Return (x, y) of the center of cell containing provided text 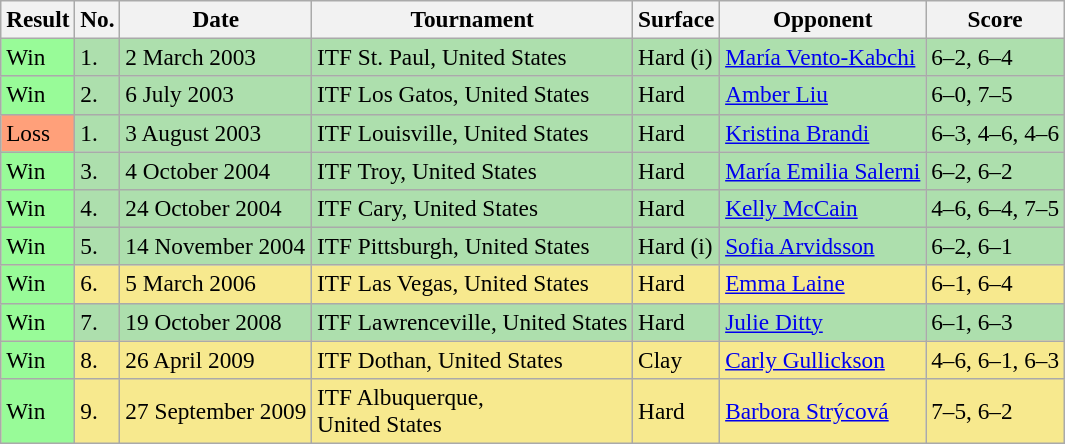
6–2, 6–4 (996, 57)
Clay (676, 359)
Amber Liu (823, 95)
6. (98, 284)
6–1, 6–3 (996, 322)
5 March 2006 (216, 284)
4. (98, 208)
6–2, 6–2 (996, 170)
3 August 2003 (216, 133)
Date (216, 19)
8. (98, 359)
4–6, 6–1, 6–3 (996, 359)
Emma Laine (823, 284)
ITF Troy, United States (472, 170)
No. (98, 19)
Barbora Strýcová (823, 410)
ITF St. Paul, United States (472, 57)
ITF Pittsburgh, United States (472, 246)
Tournament (472, 19)
Kristina Brandi (823, 133)
3. (98, 170)
Surface (676, 19)
Julie Ditty (823, 322)
6–0, 7–5 (996, 95)
ITF Lawrenceville, United States (472, 322)
6–2, 6–1 (996, 246)
Loss (38, 133)
ITF Louisville, United States (472, 133)
26 April 2009 (216, 359)
ITF Los Gatos, United States (472, 95)
19 October 2008 (216, 322)
Carly Gullickson (823, 359)
6 July 2003 (216, 95)
2. (98, 95)
ITF Albuquerque, United States (472, 410)
2 March 2003 (216, 57)
6–1, 6–4 (996, 284)
Result (38, 19)
ITF Cary, United States (472, 208)
ITF Las Vegas, United States (472, 284)
ITF Dothan, United States (472, 359)
Opponent (823, 19)
24 October 2004 (216, 208)
María Vento-Kabchi (823, 57)
Score (996, 19)
4–6, 6–4, 7–5 (996, 208)
27 September 2009 (216, 410)
5. (98, 246)
9. (98, 410)
14 November 2004 (216, 246)
4 October 2004 (216, 170)
6–3, 4–6, 4–6 (996, 133)
7–5, 6–2 (996, 410)
María Emilia Salerni (823, 170)
Kelly McCain (823, 208)
7. (98, 322)
Sofia Arvidsson (823, 246)
